Search for the cell housing the specified text and yield its (x, y) center coordinate. 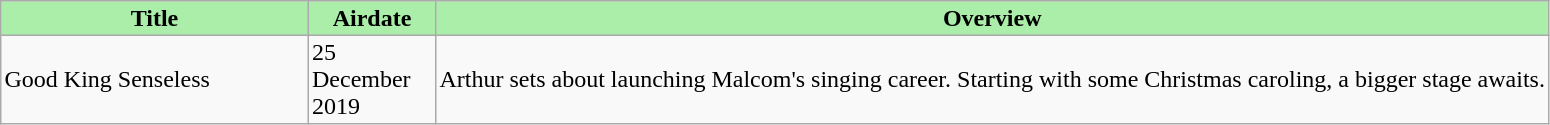
Arthur sets about launching Malcom's singing career. Starting with some Christmas caroling, a bigger stage awaits. (992, 79)
Title (155, 18)
25 December 2019 (372, 79)
Good King Senseless (155, 79)
Overview (992, 18)
Airdate (372, 18)
